Search for the cell housing the specified text and yield its [x, y] center coordinate. 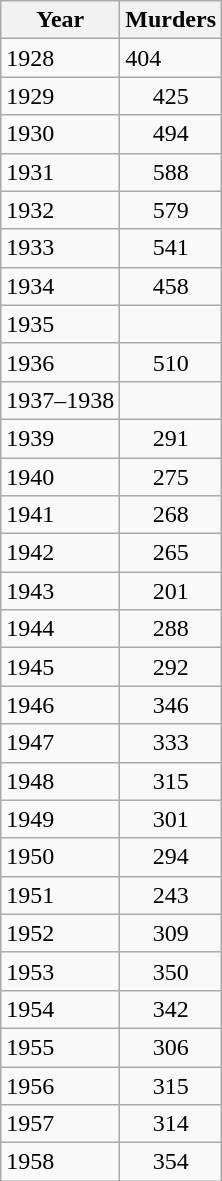
1937–1938 [60, 400]
314 [171, 1124]
1942 [60, 553]
1949 [60, 819]
1951 [60, 895]
1936 [60, 362]
1939 [60, 438]
265 [171, 553]
294 [171, 857]
201 [171, 591]
1952 [60, 933]
1943 [60, 591]
588 [171, 172]
292 [171, 667]
288 [171, 629]
291 [171, 438]
494 [171, 134]
1934 [60, 286]
1928 [60, 58]
350 [171, 971]
425 [171, 96]
268 [171, 515]
1930 [60, 134]
1954 [60, 1009]
458 [171, 286]
1931 [60, 172]
301 [171, 819]
333 [171, 743]
1948 [60, 781]
243 [171, 895]
1944 [60, 629]
1932 [60, 210]
1947 [60, 743]
1958 [60, 1162]
Murders [171, 20]
354 [171, 1162]
1950 [60, 857]
1940 [60, 477]
1953 [60, 971]
579 [171, 210]
1933 [60, 248]
275 [171, 477]
1946 [60, 705]
1941 [60, 515]
1945 [60, 667]
Year [60, 20]
541 [171, 248]
1956 [60, 1085]
342 [171, 1009]
510 [171, 362]
1957 [60, 1124]
309 [171, 933]
346 [171, 705]
1935 [60, 324]
1955 [60, 1047]
1929 [60, 96]
404 [171, 58]
306 [171, 1047]
